Scan for the cell matching the given text and deliver its (x, y) coordinate at center. 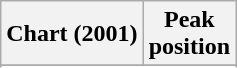
Peakposition (189, 34)
Chart (2001) (72, 34)
